Return the [x, y] coordinate for the center point of the cell that contains the specified text.  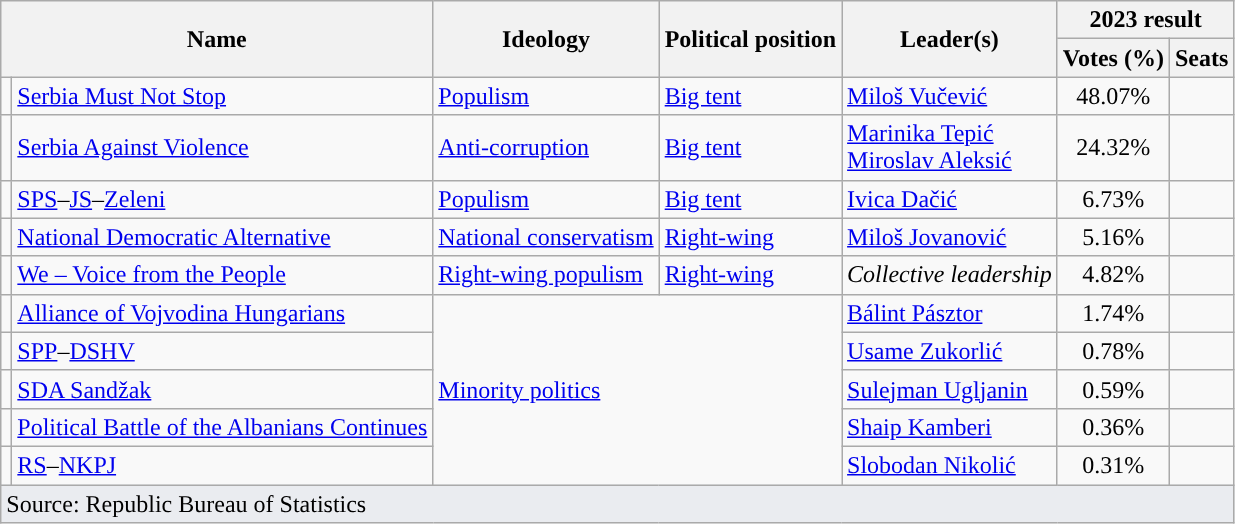
Ideology [546, 39]
2023 result [1146, 20]
SPP–DSHV [222, 351]
0.31% [1113, 465]
We – Voice from the People [222, 275]
6.73% [1113, 199]
Political position [750, 39]
0.78% [1113, 351]
Alliance of Vojvodina Hungarians [222, 313]
SPS–JS–Zeleni [222, 199]
0.59% [1113, 389]
0.36% [1113, 427]
Miloš Vučević [950, 96]
Collective leadership [950, 275]
Sulejman Ugljanin [950, 389]
Anti-corruption [546, 148]
National Democratic Alternative [222, 237]
1.74% [1113, 313]
Source: Republic Bureau of Statistics [618, 503]
RS–NKPJ [222, 465]
Serbia Against Violence [222, 148]
Votes (%) [1113, 58]
Right-wing populism [546, 275]
Serbia Must Not Stop [222, 96]
Minority politics [638, 389]
Bálint Pásztor [950, 313]
5.16% [1113, 237]
Leader(s) [950, 39]
Ivica Dačić [950, 199]
Marinika TepićMiroslav Aleksić [950, 148]
Political Battle of the Albanians Continues [222, 427]
4.82% [1113, 275]
National conservatism [546, 237]
48.07% [1113, 96]
Usame Zukorlić [950, 351]
Slobodan Nikolić [950, 465]
SDA Sandžak [222, 389]
24.32% [1113, 148]
Seats [1201, 58]
Name [217, 39]
Shaip Kamberi [950, 427]
Miloš Jovanović [950, 237]
